Capture the cell that displays the provided text and extract its [x, y] central coordinate. 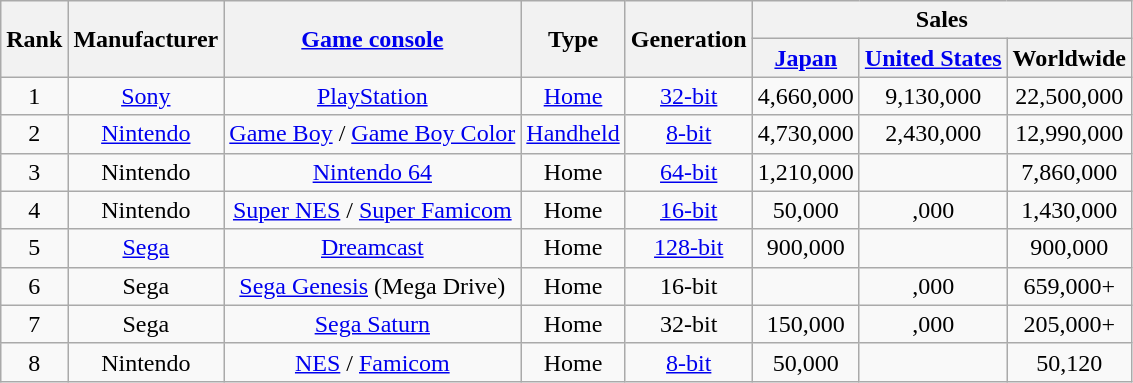
4,660,000 [806, 96]
Super NES / Super Famicom [372, 210]
Sales [942, 20]
Generation [688, 39]
Rank [34, 39]
1 [34, 96]
150,000 [806, 324]
Handheld [573, 134]
Dreamcast [372, 248]
Sega Genesis (Mega Drive) [372, 286]
2,430,000 [933, 134]
8 [34, 362]
7 [34, 324]
Japan [806, 58]
Type [573, 39]
1,430,000 [1069, 210]
50,120 [1069, 362]
PlayStation [372, 96]
Nintendo 64 [372, 172]
1,210,000 [806, 172]
Sega Saturn [372, 324]
4 [34, 210]
4,730,000 [806, 134]
5 [34, 248]
6 [34, 286]
12,990,000 [1069, 134]
128-bit [688, 248]
United States [933, 58]
7,860,000 [1069, 172]
2 [34, 134]
3 [34, 172]
Worldwide [1069, 58]
Game console [372, 39]
Manufacturer [146, 39]
9,130,000 [933, 96]
NES / Famicom [372, 362]
659,000+ [1069, 286]
22,500,000 [1069, 96]
Sony [146, 96]
64-bit [688, 172]
205,000+ [1069, 324]
Game Boy / Game Boy Color [372, 134]
